From the cell containing the given text, extract its center point as [X, Y] coordinate. 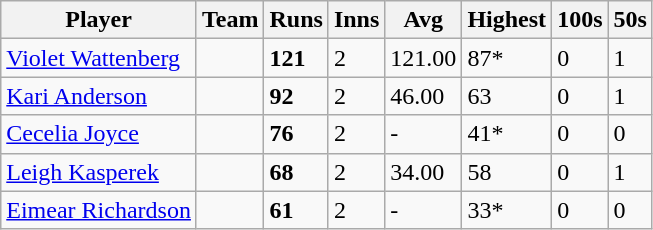
Runs [296, 20]
Kari Anderson [99, 96]
Leigh Kasperek [99, 172]
Eimear Richardson [99, 210]
34.00 [424, 172]
Highest [507, 20]
76 [296, 134]
58 [507, 172]
121 [296, 58]
33* [507, 210]
46.00 [424, 96]
121.00 [424, 58]
Violet Wattenberg [99, 58]
100s [580, 20]
63 [507, 96]
61 [296, 210]
Cecelia Joyce [99, 134]
92 [296, 96]
41* [507, 134]
68 [296, 172]
Player [99, 20]
87* [507, 58]
50s [630, 20]
Avg [424, 20]
Team [230, 20]
Inns [356, 20]
